Search for the cell housing the specified text and yield its (x, y) center coordinate. 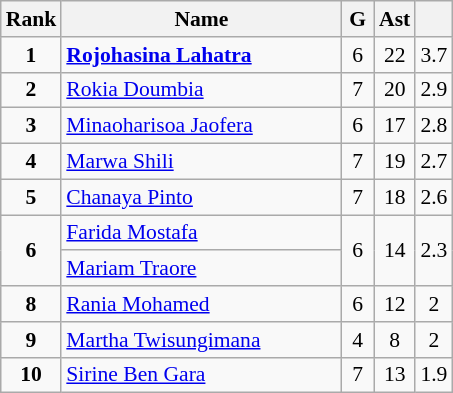
Ast (394, 19)
Sirine Ben Gara (201, 375)
G (358, 19)
Rank (32, 19)
2.8 (434, 126)
18 (394, 197)
1.9 (434, 375)
Farida Mostafa (201, 233)
Rokia Doumbia (201, 90)
Martha Twisungimana (201, 340)
9 (32, 340)
22 (394, 55)
2.7 (434, 162)
Mariam Traore (201, 269)
3 (32, 126)
Rania Mohamed (201, 304)
14 (394, 250)
19 (394, 162)
2.3 (434, 250)
17 (394, 126)
Chanaya Pinto (201, 197)
Marwa Shili (201, 162)
1 (32, 55)
Name (201, 19)
13 (394, 375)
3.7 (434, 55)
12 (394, 304)
Minaoharisoa Jaofera (201, 126)
2.6 (434, 197)
Rojohasina Lahatra (201, 55)
10 (32, 375)
5 (32, 197)
2.9 (434, 90)
20 (394, 90)
